Determine the (x, y) coordinate at the center of the cell enclosing the given text.  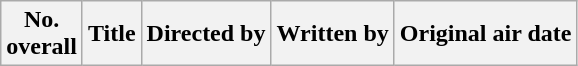
Written by (332, 34)
Title (112, 34)
No.overall (42, 34)
Directed by (206, 34)
Original air date (486, 34)
